Determine the (X, Y) coordinate at the center of the cell enclosing the given text.  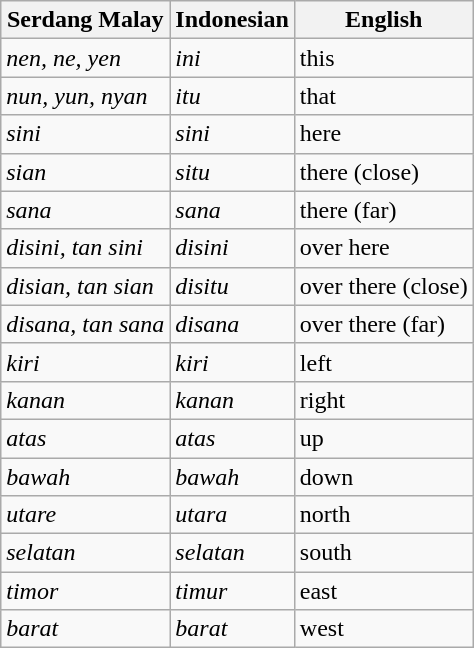
over there (far) (384, 324)
there (close) (384, 172)
Serdang Malay (86, 20)
disana, tan sana (86, 324)
disini (232, 248)
down (384, 477)
ini (232, 58)
west (384, 629)
south (384, 553)
timur (232, 591)
disini, tan sini (86, 248)
over there (close) (384, 286)
here (384, 134)
utare (86, 515)
situ (232, 172)
left (384, 362)
English (384, 20)
up (384, 438)
nen, ne, yen (86, 58)
right (384, 400)
utara (232, 515)
disitu (232, 286)
over here (384, 248)
sian (86, 172)
timor (86, 591)
this (384, 58)
that (384, 96)
Indonesian (232, 20)
north (384, 515)
disana (232, 324)
itu (232, 96)
east (384, 591)
nun, yun, nyan (86, 96)
there (far) (384, 210)
disian, tan sian (86, 286)
